Provide the [x, y] coordinate of the cell's center where the given text is located.  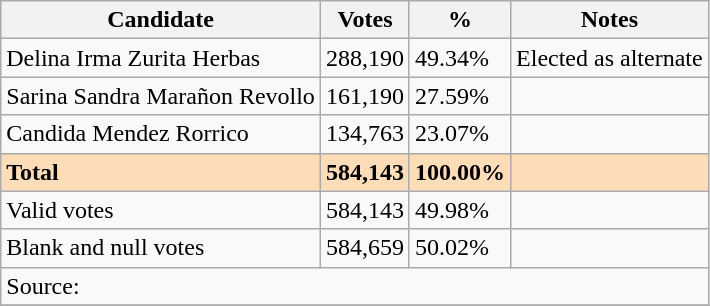
49.34% [460, 58]
Elected as alternate [610, 58]
Source: [354, 286]
Notes [610, 20]
584,659 [364, 248]
Votes [364, 20]
Blank and null votes [161, 248]
Candidate [161, 20]
100.00% [460, 172]
% [460, 20]
Total [161, 172]
50.02% [460, 248]
Candida Mendez Rorrico [161, 134]
Valid votes [161, 210]
288,190 [364, 58]
134,763 [364, 134]
161,190 [364, 96]
Delina Irma Zurita Herbas [161, 58]
23.07% [460, 134]
27.59% [460, 96]
49.98% [460, 210]
Sarina Sandra Marañon Revollo [161, 96]
